Search for the cell housing the specified text and yield its (x, y) center coordinate. 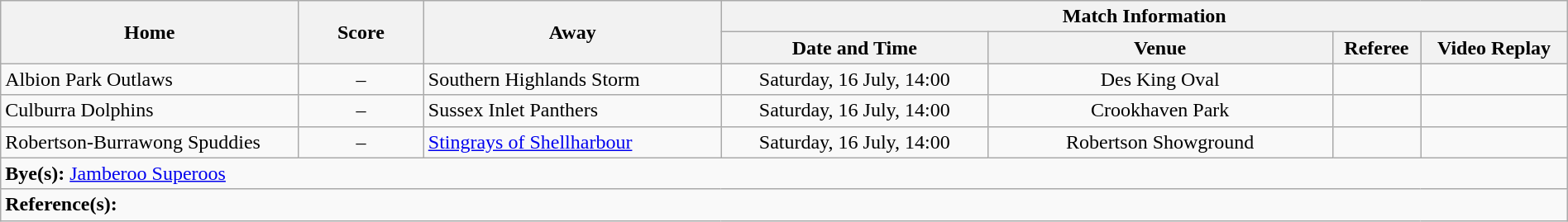
Home (150, 32)
Robertson Showground (1159, 142)
Away (572, 32)
Venue (1159, 48)
Stingrays of Shellharbour (572, 142)
Video Replay (1494, 48)
Bye(s): Jamberoo Superoos (784, 173)
Sussex Inlet Panthers (572, 111)
Robertson-Burrawong Spuddies (150, 142)
Culburra Dolphins (150, 111)
Albion Park Outlaws (150, 79)
Southern Highlands Storm (572, 79)
Reference(s): (784, 205)
Crookhaven Park (1159, 111)
Match Information (1145, 17)
Referee (1376, 48)
Score (361, 32)
Des King Oval (1159, 79)
Date and Time (854, 48)
